Output the (x, y) coordinate of the center of the cell containing the given text.  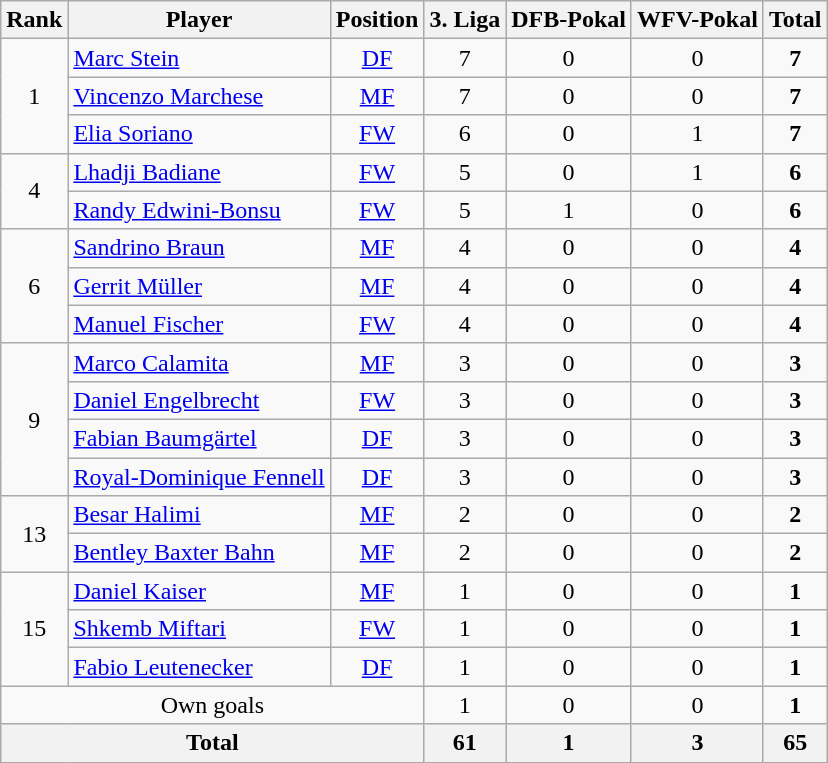
Marco Calamita (199, 362)
Rank (34, 20)
Randy Edwini-Bonsu (199, 210)
Fabian Baumgärtel (199, 438)
Manuel Fischer (199, 324)
3. Liga (465, 20)
WFV-Pokal (697, 20)
Player (199, 20)
65 (795, 743)
Daniel Kaiser (199, 591)
Besar Halimi (199, 515)
13 (34, 534)
Bentley Baxter Bahn (199, 553)
Lhadji Badiane (199, 172)
Position (377, 20)
Daniel Engelbrecht (199, 400)
Vincenzo Marchese (199, 96)
Sandrino Braun (199, 248)
Marc Stein (199, 58)
9 (34, 419)
Gerrit Müller (199, 286)
15 (34, 629)
DFB-Pokal (569, 20)
Own goals (212, 705)
61 (465, 743)
Elia Soriano (199, 134)
Royal-Dominique Fennell (199, 477)
Shkemb Miftari (199, 629)
Fabio Leutenecker (199, 667)
